Return (x, y) of the center of cell containing provided text 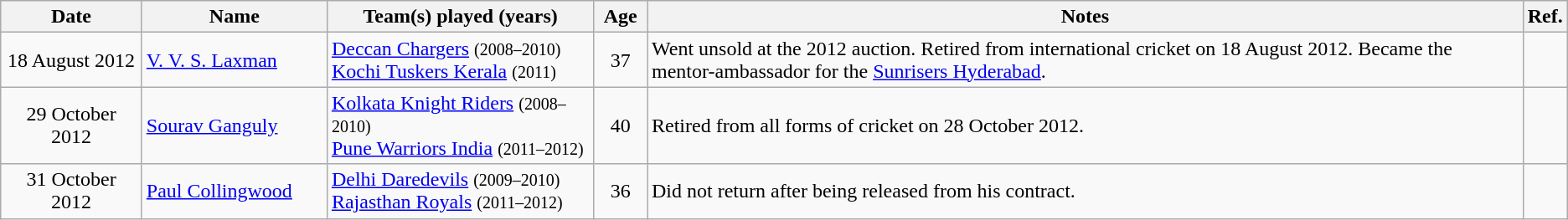
Paul Collingwood (235, 191)
Team(s) played (years) (461, 17)
18 August 2012 (72, 60)
40 (621, 125)
Ref. (1545, 17)
Deccan Chargers (2008–2010)Kochi Tuskers Kerala (2011) (461, 60)
29 October 2012 (72, 125)
Went unsold at the 2012 auction. Retired from international cricket on 18 August 2012. Became the mentor-ambassador for the Sunrisers Hyderabad. (1085, 60)
Kolkata Knight Riders (2008–2010)Pune Warriors India (2011–2012) (461, 125)
Did not return after being released from his contract. (1085, 191)
V. V. S. Laxman (235, 60)
Sourav Ganguly (235, 125)
Notes (1085, 17)
37 (621, 60)
Date (72, 17)
Age (621, 17)
Retired from all forms of cricket on 28 October 2012. (1085, 125)
31 October 2012 (72, 191)
36 (621, 191)
Delhi Daredevils (2009–2010)Rajasthan Royals (2011–2012) (461, 191)
Name (235, 17)
